Extract the (x, y) coordinate from the center of the cell holding the provided text.  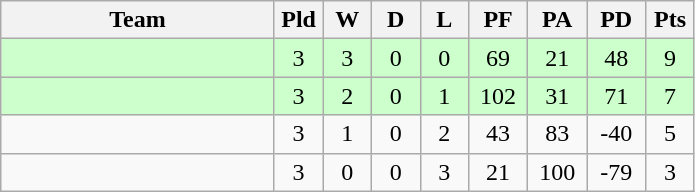
PA (558, 20)
83 (558, 134)
69 (498, 58)
7 (670, 96)
L (444, 20)
-40 (616, 134)
31 (558, 96)
48 (616, 58)
43 (498, 134)
Pld (298, 20)
PD (616, 20)
W (348, 20)
71 (616, 96)
Pts (670, 20)
D (396, 20)
100 (558, 172)
PF (498, 20)
9 (670, 58)
-79 (616, 172)
102 (498, 96)
5 (670, 134)
Team (138, 20)
